Determine the [x, y] coordinate at the center of the cell enclosing the given text.  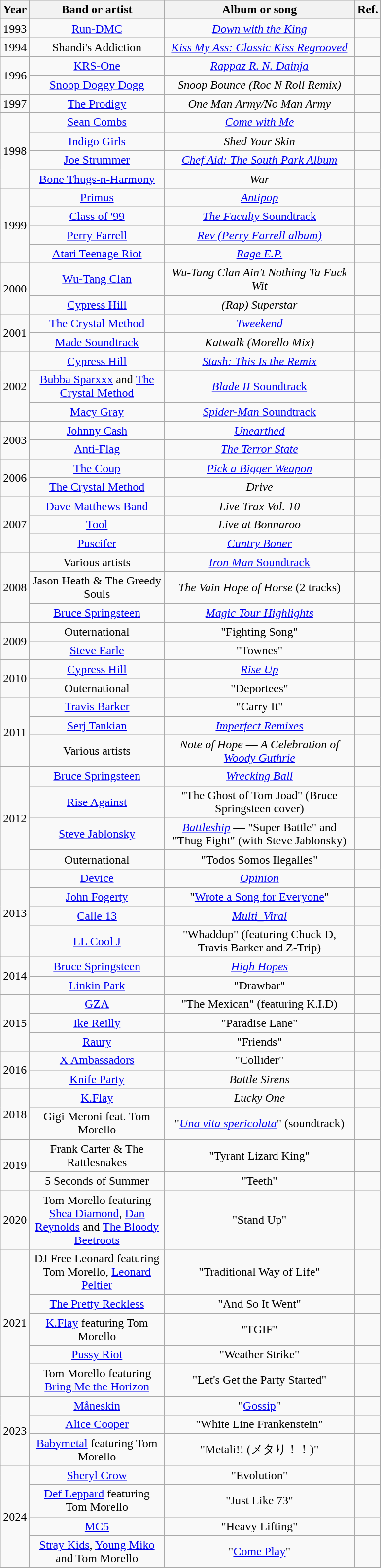
Rise Up [259, 669]
Serj Tankian [97, 726]
Multi_Viral [259, 916]
"Tyrant Lizard King" [259, 1155]
Battle Sirens [259, 1079]
Battleship ― "Super Battle" and "Thug Fight" (with Steve Jablonsky) [259, 834]
Dave Matthews Band [97, 506]
"Teeth" [259, 1181]
One Man Army/No Man Army [259, 104]
Bubba Sparxxx and The Crystal Method [97, 387]
Magic Tour Highlights [259, 613]
2013 [15, 912]
Wrecking Ball [259, 776]
1997 [15, 104]
Pick a Bigger Weapon [259, 468]
Sheryl Crow [97, 1475]
2007 [15, 524]
1994 [15, 47]
Linkin Park [97, 985]
Rev (Perry Farrell album) [259, 235]
2002 [15, 387]
Steve Earle [97, 651]
"Evolution" [259, 1475]
High Hopes [259, 967]
Måneskin [97, 1406]
KRS-One [97, 66]
The Vain Hope of Horse (2 tracks) [259, 588]
"The Mexican" (featuring K.I.D) [259, 1004]
Pussy Riot [97, 1355]
"Una vita spericolata" (soundtrack) [259, 1124]
Made Soundtrack [97, 342]
The Pretty Reckless [97, 1304]
Joe Strummer [97, 160]
Live at Bonnaroo [259, 524]
2010 [15, 679]
Shed Your Skin [259, 141]
Tool [97, 524]
Tom Morello featuring Shea Diamond, Dan Reynolds and The Bloody Beetroots [97, 1219]
"Gossip" [259, 1406]
Chef Aid: The South Park Album [259, 160]
GZA [97, 1004]
2021 [15, 1322]
5 Seconds of Summer [97, 1181]
Tom Morello featuring Bring Me the Horizon [97, 1380]
"Stand Up" [259, 1219]
Anti-Flag [97, 449]
(Rap) Superstar [259, 305]
"Todos Somos Ilegalles" [259, 859]
"White Line Frankenstein" [259, 1424]
Sean Combs [97, 122]
Wu-Tang Clan Ain't Nothing Ta Fuck Wit [259, 279]
Gigi Meroni feat. Tom Morello [97, 1124]
Frank Carter & The Rattlesnakes [97, 1155]
K.Flay featuring Tom Morello [97, 1329]
Bone Thugs-n-Harmony [97, 179]
Raury [97, 1042]
Calle 13 [97, 916]
Drive [259, 487]
"Heavy Lifting" [259, 1526]
"Just Like 73" [259, 1500]
Ike Reilly [97, 1023]
2018 [15, 1114]
Katwalk (Morello Mix) [259, 342]
"Metali!! (メタり！！)" [259, 1450]
Johnny Cash [97, 431]
Puscifer [97, 543]
Stray Kids, Young Miko and Tom Morello [97, 1552]
Stash: This Is the Remix [259, 361]
1996 [15, 75]
"The Ghost of Tom Joad" (Bruce Springsteen cover) [259, 802]
Indigo Girls [97, 141]
Down with the King [259, 29]
Band or artist [97, 10]
Year [15, 10]
2023 [15, 1431]
Kiss My Ass: Classic Kiss Regrooved [259, 47]
1993 [15, 29]
"Let's Get the Party Started" [259, 1380]
Travis Barker [97, 707]
2016 [15, 1070]
Wu-Tang Clan [97, 279]
Def Leppard featuring Tom Morello [97, 1500]
"Whaddup" (featuring Chuck D, Travis Barker and Z-Trip) [259, 941]
Knife Party [97, 1079]
Blade II Soundtrack [259, 387]
Primus [97, 197]
Macy Gray [97, 412]
The Prodigy [97, 104]
LL Cool J [97, 941]
Spider-Man Soundtrack [259, 412]
2019 [15, 1165]
"Wrote a Song for Everyone" [259, 897]
Album or song [259, 10]
Ref. [368, 10]
War [259, 179]
"TGIF" [259, 1329]
Babymetal featuring Tom Morello [97, 1450]
2011 [15, 732]
2012 [15, 818]
"Fighting Song" [259, 632]
1999 [15, 225]
Tweekend [259, 324]
Rappaz R. N. Dainja [259, 66]
"Paradise Lane" [259, 1023]
Rise Against [97, 802]
Atari Teenage Riot [97, 254]
2009 [15, 641]
"Carry It" [259, 707]
"Weather Strike" [259, 1355]
Run-DMC [97, 29]
Opinion [259, 878]
"Traditional Way of Life" [259, 1272]
2014 [15, 976]
2024 [15, 1517]
MC5 [97, 1526]
2000 [15, 289]
Device [97, 878]
1998 [15, 150]
Imperfect Remixes [259, 726]
Iron Man Soundtrack [259, 562]
2003 [15, 440]
Alice Cooper [97, 1424]
2001 [15, 333]
John Fogerty [97, 897]
The Faculty Soundtrack [259, 216]
"Friends" [259, 1042]
Class of '99 [97, 216]
2015 [15, 1023]
Antipop [259, 197]
Lucky One [259, 1098]
Shandi's Addiction [97, 47]
"Come Play" [259, 1552]
Snoop Bounce (Roc N Roll Remix) [259, 85]
Come with Me [259, 122]
K.Flay [97, 1098]
Jason Heath & The Greedy Souls [97, 588]
The Terror State [259, 449]
Live Trax Vol. 10 [259, 506]
"Collider" [259, 1060]
Perry Farrell [97, 235]
The Coup [97, 468]
DJ Free Leonard featuring Tom Morello, Leonard Peltier [97, 1272]
2008 [15, 587]
"Deportees" [259, 688]
Note of Hope ― A Celebration of Woody Guthrie [259, 751]
"Townes" [259, 651]
X Ambassadors [97, 1060]
Rage E.P. [259, 254]
Cuntry Boner [259, 543]
2020 [15, 1219]
2006 [15, 477]
"And So It Went" [259, 1304]
Unearthed [259, 431]
"Drawbar" [259, 985]
Snoop Doggy Dogg [97, 85]
Steve Jablonsky [97, 834]
